Output the [X, Y] coordinate of the center of the cell containing the given text.  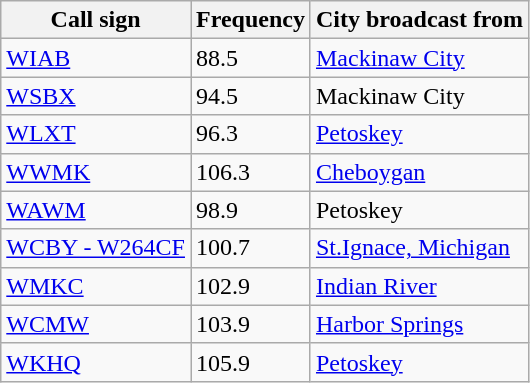
WWMK [96, 172]
96.3 [250, 134]
88.5 [250, 58]
WCBY - W264CF [96, 248]
Cheboygan [419, 172]
103.9 [250, 324]
St.Ignace, Michigan [419, 248]
98.9 [250, 210]
105.9 [250, 362]
WKHQ [96, 362]
City broadcast from [419, 20]
WSBX [96, 96]
Call sign [96, 20]
100.7 [250, 248]
106.3 [250, 172]
Harbor Springs [419, 324]
WAWM [96, 210]
94.5 [250, 96]
Frequency [250, 20]
WCMW [96, 324]
WLXT [96, 134]
Indian River [419, 286]
WIAB [96, 58]
102.9 [250, 286]
WMKC [96, 286]
